From the cell containing the given text, extract its center point as (X, Y) coordinate. 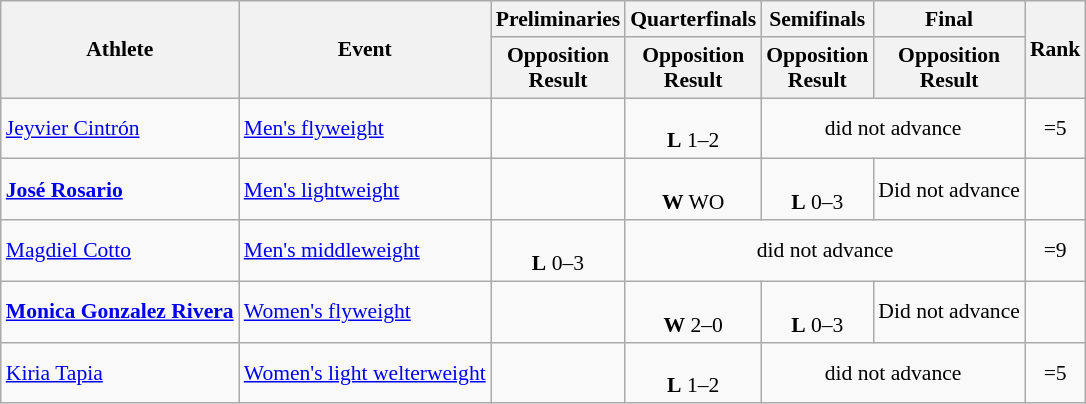
Athlete (120, 50)
W 2–0 (693, 312)
Magdiel Cotto (120, 250)
=9 (1056, 250)
José Rosario (120, 190)
Kiria Tapia (120, 372)
Final (949, 19)
Rank (1056, 50)
Event (365, 50)
W WO (693, 190)
Preliminaries (558, 19)
Men's lightweight (365, 190)
Quarterfinals (693, 19)
Women's light welterweight (365, 372)
Monica Gonzalez Rivera (120, 312)
Men's flyweight (365, 128)
Jeyvier Cintrón (120, 128)
Semifinals (817, 19)
Men's middleweight (365, 250)
Women's flyweight (365, 312)
